Capture the cell that displays the provided text and extract its [X, Y] central coordinate. 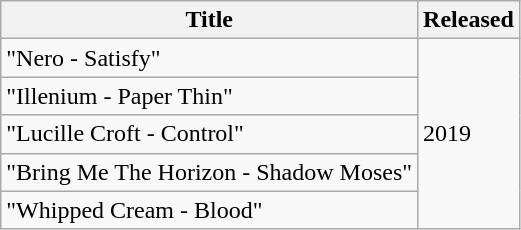
"Illenium - Paper Thin" [210, 96]
"Whipped Cream - Blood" [210, 210]
"Lucille Croft - Control" [210, 134]
2019 [469, 134]
"Bring Me The Horizon - Shadow Moses" [210, 172]
Released [469, 20]
"Nero - Satisfy" [210, 58]
Title [210, 20]
